Provide the (x, y) coordinate of the cell's center where the given text is located.  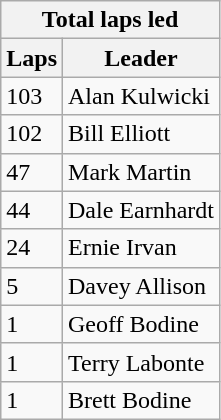
Total laps led (110, 20)
Mark Martin (142, 172)
24 (32, 248)
Terry Labonte (142, 362)
Laps (32, 58)
Davey Allison (142, 286)
Ernie Irvan (142, 248)
Brett Bodine (142, 400)
Alan Kulwicki (142, 96)
44 (32, 210)
Leader (142, 58)
Dale Earnhardt (142, 210)
47 (32, 172)
103 (32, 96)
102 (32, 134)
Geoff Bodine (142, 324)
Bill Elliott (142, 134)
5 (32, 286)
